Capture the cell that displays the provided text and extract its [x, y] central coordinate. 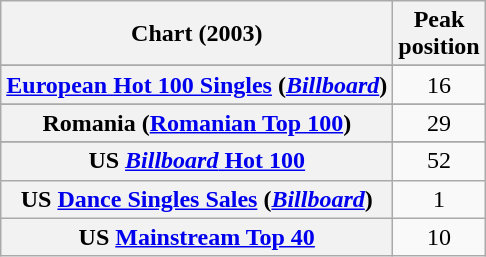
52 [439, 161]
Romania (Romanian Top 100) [197, 123]
29 [439, 123]
US Mainstream Top 40 [197, 237]
1 [439, 199]
16 [439, 85]
US Dance Singles Sales (Billboard) [197, 199]
10 [439, 237]
European Hot 100 Singles (Billboard) [197, 85]
US Billboard Hot 100 [197, 161]
Chart (2003) [197, 34]
Peakposition [439, 34]
